Scan for the cell matching the given text and deliver its (X, Y) coordinate at center. 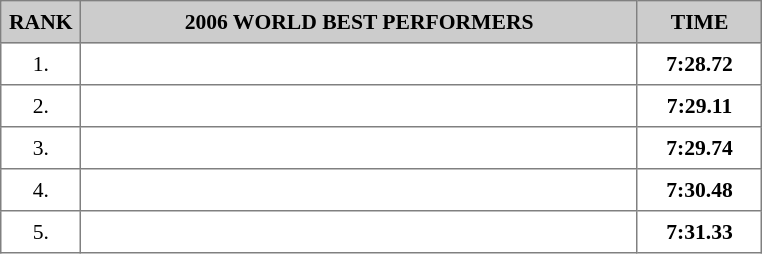
7:30.48 (699, 190)
TIME (699, 22)
RANK (41, 22)
2006 WORLD BEST PERFORMERS (359, 22)
2. (41, 106)
7:29.11 (699, 106)
1. (41, 64)
5. (41, 232)
4. (41, 190)
7:31.33 (699, 232)
3. (41, 148)
7:28.72 (699, 64)
7:29.74 (699, 148)
